Find where the given text appears and provide that cell's center as [X, Y] coordinate. 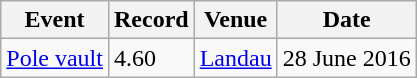
Event [55, 20]
Landau [236, 58]
Venue [236, 20]
28 June 2016 [346, 58]
Pole vault [55, 58]
Record [151, 20]
4.60 [151, 58]
Date [346, 20]
